Scan for the cell matching the given text and deliver its [X, Y] coordinate at center. 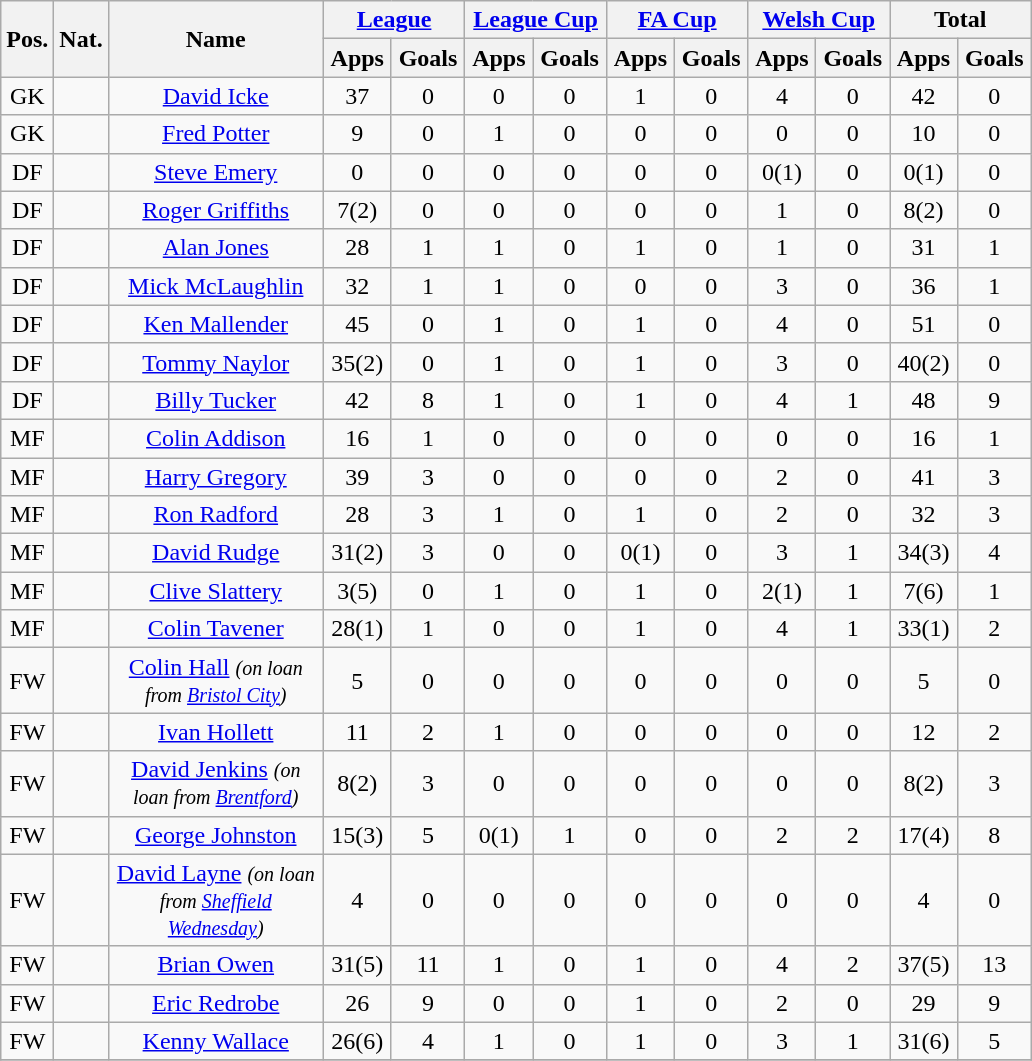
29 [924, 1003]
Name [216, 39]
26 [357, 1003]
7(2) [357, 210]
David Jenkins (on loan from Brentford) [216, 784]
39 [357, 477]
41 [924, 477]
48 [924, 400]
Welsh Cup [819, 20]
12 [924, 732]
31 [924, 248]
David Icke [216, 96]
David Rudge [216, 553]
37(5) [924, 965]
Pos. [28, 39]
FA Cup [677, 20]
28(1) [357, 629]
Fred Potter [216, 134]
Ron Radford [216, 515]
Kenny Wallace [216, 1041]
George Johnston [216, 835]
Total [961, 20]
51 [924, 324]
34(3) [924, 553]
League [394, 20]
Eric Redrobe [216, 1003]
Steve Emery [216, 172]
Mick McLaughlin [216, 286]
36 [924, 286]
31(6) [924, 1041]
2(1) [782, 591]
3(5) [357, 591]
Colin Addison [216, 438]
10 [924, 134]
15(3) [357, 835]
Colin Hall (on loan from Bristol City) [216, 680]
Harry Gregory [216, 477]
26(6) [357, 1041]
League Cup [536, 20]
31(2) [357, 553]
33(1) [924, 629]
David Layne (on loan from Sheffield Wednesday) [216, 900]
Tommy Naylor [216, 362]
40(2) [924, 362]
Alan Jones [216, 248]
31(5) [357, 965]
7(6) [924, 591]
Nat. [81, 39]
Brian Owen [216, 965]
17(4) [924, 835]
Roger Griffiths [216, 210]
37 [357, 96]
Ivan Hollett [216, 732]
13 [994, 965]
Billy Tucker [216, 400]
35(2) [357, 362]
Ken Mallender [216, 324]
Colin Tavener [216, 629]
45 [357, 324]
Clive Slattery [216, 591]
